Scan for the cell matching the given text and deliver its (X, Y) coordinate at center. 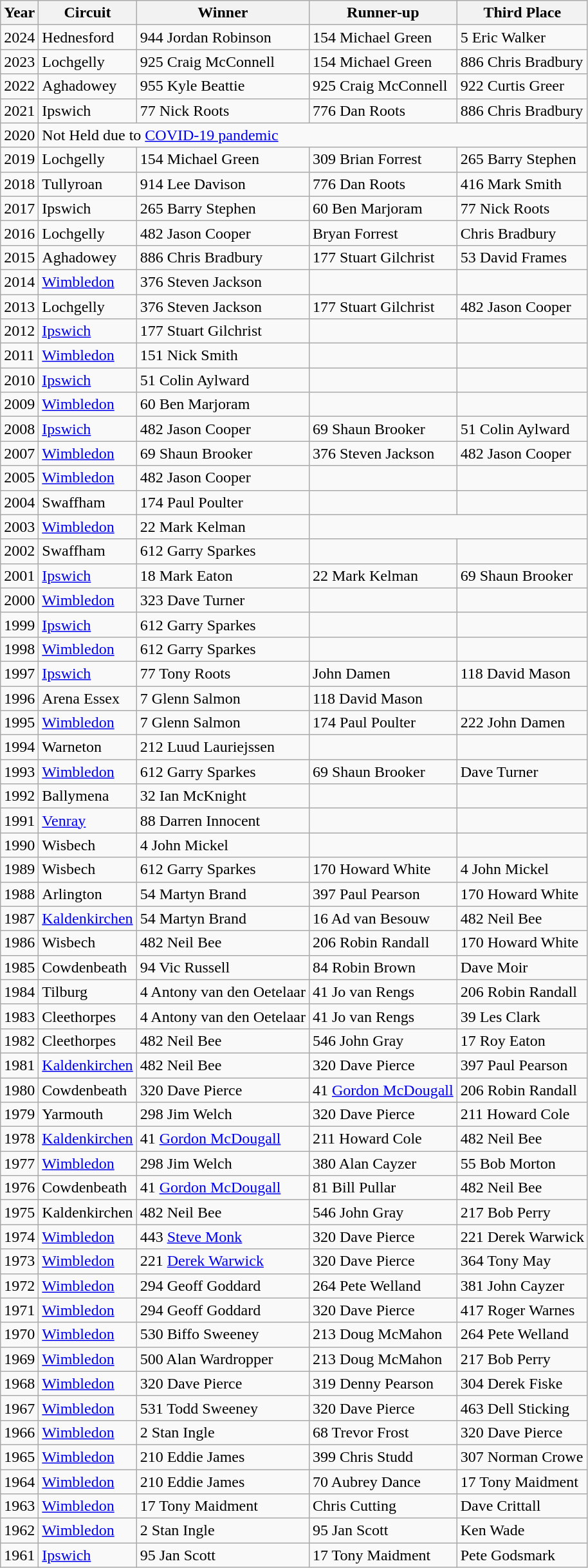
1971 (19, 1310)
2009 (19, 405)
Third Place (522, 13)
32 Ian McKnight (223, 796)
2023 (19, 62)
309 Brian Forrest (383, 160)
1975 (19, 1212)
2008 (19, 429)
81 Bill Pullar (383, 1188)
Ballymena (87, 796)
1974 (19, 1237)
2002 (19, 551)
1990 (19, 845)
Dave Turner (522, 772)
463 Dell Sticking (522, 1408)
Arena Essex (87, 698)
Warneton (87, 747)
Venray (87, 821)
Tilburg (87, 992)
2024 (19, 37)
1976 (19, 1188)
2022 (19, 86)
222 John Damen (522, 723)
2015 (19, 257)
1973 (19, 1261)
16 Ad van Besouw (383, 918)
323 Dave Turner (223, 600)
1985 (19, 967)
1980 (19, 1090)
Ken Wade (522, 1531)
Bryan Forrest (383, 233)
955 Kyle Beattie (223, 86)
2014 (19, 282)
1968 (19, 1383)
Winner (223, 13)
18 Mark Eaton (223, 576)
Dave Crittall (522, 1506)
84 Robin Brown (383, 967)
Yarmouth (87, 1115)
2019 (19, 160)
1999 (19, 624)
417 Roger Warnes (522, 1310)
151 Nick Smith (223, 356)
399 Chris Studd (383, 1457)
530 Biffo Sweeney (223, 1335)
1961 (19, 1555)
1992 (19, 796)
1965 (19, 1457)
2004 (19, 502)
2017 (19, 208)
Arlington (87, 894)
88 Darren Innocent (223, 821)
Year (19, 13)
70 Aubrey Dance (383, 1481)
1982 (19, 1041)
1977 (19, 1163)
5 Eric Walker (522, 37)
1964 (19, 1481)
1962 (19, 1531)
2012 (19, 331)
2005 (19, 478)
Chris Bradbury (522, 233)
Runner-up (383, 13)
443 Steve Monk (223, 1237)
2013 (19, 307)
416 Mark Smith (522, 184)
1970 (19, 1335)
2010 (19, 380)
2021 (19, 111)
922 Curtis Greer (522, 86)
53 David Frames (522, 257)
304 Derek Fiske (522, 1383)
Hednesford (87, 37)
2000 (19, 600)
1998 (19, 649)
1984 (19, 992)
531 Todd Sweeney (223, 1408)
307 Norman Crowe (522, 1457)
2001 (19, 576)
1995 (19, 723)
Dave Moir (522, 967)
1967 (19, 1408)
1991 (19, 821)
1986 (19, 943)
1966 (19, 1432)
2007 (19, 453)
1989 (19, 870)
39 Les Clark (522, 1016)
1963 (19, 1506)
1994 (19, 747)
2003 (19, 527)
Circuit (87, 13)
2016 (19, 233)
381 John Cayzer (522, 1286)
1969 (19, 1359)
914 Lee Davison (223, 184)
212 Luud Lauriejssen (223, 747)
1987 (19, 918)
94 Vic Russell (223, 967)
1979 (19, 1115)
1978 (19, 1139)
944 Jordan Robinson (223, 37)
319 Denny Pearson (383, 1383)
2018 (19, 184)
2020 (19, 135)
380 Alan Cayzer (383, 1163)
1997 (19, 673)
Chris Cutting (383, 1506)
1988 (19, 894)
500 Alan Wardropper (223, 1359)
68 Trevor Frost (383, 1432)
Pete Godsmark (522, 1555)
55 Bob Morton (522, 1163)
77 Tony Roots (223, 673)
2011 (19, 356)
Tullyroan (87, 184)
1981 (19, 1065)
Not Held due to COVID-19 pandemic (313, 135)
1993 (19, 772)
1996 (19, 698)
364 Tony May (522, 1261)
1983 (19, 1016)
17 Roy Eaton (522, 1041)
John Damen (383, 673)
1972 (19, 1286)
